Pinpoint the cell where the given text exists, returning its (X, Y) midpoint coordinate. 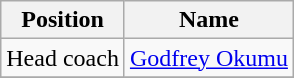
Name (208, 20)
Godfrey Okumu (208, 58)
Position (63, 20)
Head coach (63, 58)
